Identify which cell holds the provided text, then report its (x, y) central coordinate. 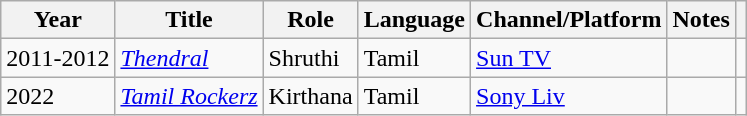
2022 (58, 96)
Role (310, 20)
Sony Liv (569, 96)
Tamil Rockerz (189, 96)
Sun TV (569, 58)
Title (189, 20)
Language (414, 20)
Channel/Platform (569, 20)
Year (58, 20)
Kirthana (310, 96)
Notes (701, 20)
Shruthi (310, 58)
2011-2012 (58, 58)
Thendral (189, 58)
